Return [X, Y] of the center of cell containing provided text 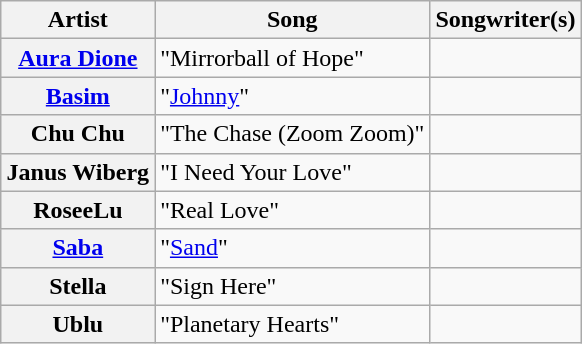
Saba [78, 248]
Artist [78, 20]
Janus Wiberg [78, 172]
"Sign Here" [292, 286]
Ublu [78, 324]
"The Chase (Zoom Zoom)" [292, 134]
Song [292, 20]
"Mirrorball of Hope" [292, 58]
Basim [78, 96]
RoseeLu [78, 210]
Stella [78, 286]
"Johnny" [292, 96]
Aura Dione [78, 58]
"Real Love" [292, 210]
"I Need Your Love" [292, 172]
"Sand" [292, 248]
Chu Chu [78, 134]
Songwriter(s) [506, 20]
"Planetary Hearts" [292, 324]
